Detect which cell encompasses the target text, then output its (x, y) center coordinate. 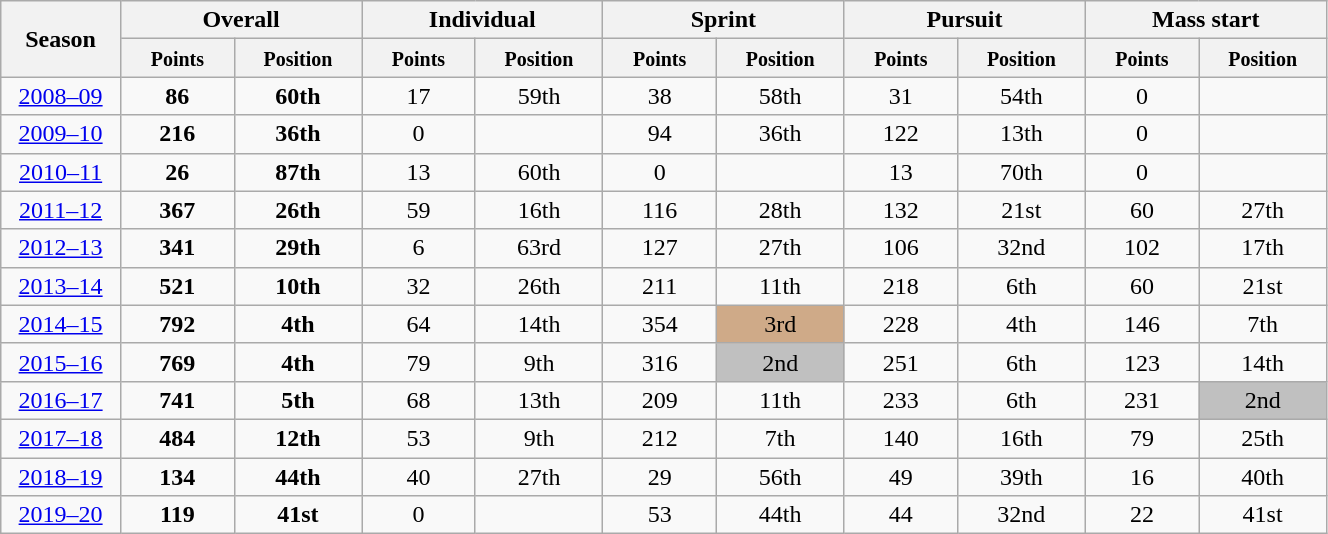
2012–13 (61, 248)
218 (901, 286)
2018–19 (61, 477)
122 (901, 134)
2009–10 (61, 134)
769 (177, 362)
209 (660, 400)
94 (660, 134)
44 (901, 515)
86 (177, 96)
59th (538, 96)
Individual (482, 20)
2016–17 (61, 400)
70th (1022, 172)
56th (780, 477)
116 (660, 210)
367 (177, 210)
2014–15 (61, 324)
22 (1142, 515)
2015–16 (61, 362)
212 (660, 438)
Season (61, 39)
251 (901, 362)
49 (901, 477)
10th (298, 286)
316 (660, 362)
2017–18 (61, 438)
2019–20 (61, 515)
2013–14 (61, 286)
54th (1022, 96)
2008–09 (61, 96)
58th (780, 96)
3rd (780, 324)
211 (660, 286)
354 (660, 324)
231 (1142, 400)
341 (177, 248)
87th (298, 172)
123 (1142, 362)
Sprint (724, 20)
39th (1022, 477)
12th (298, 438)
521 (177, 286)
40 (419, 477)
102 (1142, 248)
59 (419, 210)
26 (177, 172)
17 (419, 96)
216 (177, 134)
792 (177, 324)
17th (1263, 248)
127 (660, 248)
63rd (538, 248)
28th (780, 210)
Overall (240, 20)
29th (298, 248)
29 (660, 477)
38 (660, 96)
228 (901, 324)
2010–11 (61, 172)
106 (901, 248)
484 (177, 438)
32 (419, 286)
16 (1142, 477)
68 (419, 400)
6 (419, 248)
140 (901, 438)
132 (901, 210)
64 (419, 324)
119 (177, 515)
31 (901, 96)
233 (901, 400)
146 (1142, 324)
2011–12 (61, 210)
741 (177, 400)
Mass start (1206, 20)
Pursuit (964, 20)
134 (177, 477)
40th (1263, 477)
5th (298, 400)
25th (1263, 438)
